Detect which cell encompasses the target text, then output its (X, Y) center coordinate. 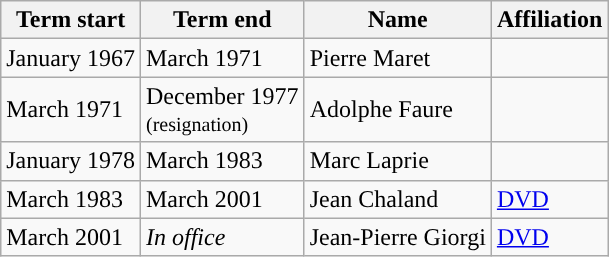
Pierre Maret (398, 58)
In office (222, 237)
Jean Chaland (398, 199)
Term end (222, 20)
December 1977(resignation) (222, 110)
January 1967 (71, 58)
Term start (71, 20)
Affiliation (549, 20)
Adolphe Faure (398, 110)
Jean-Pierre Giorgi (398, 237)
Marc Laprie (398, 161)
January 1978 (71, 161)
Name (398, 20)
